Identify which cell holds the provided text, then report its (x, y) central coordinate. 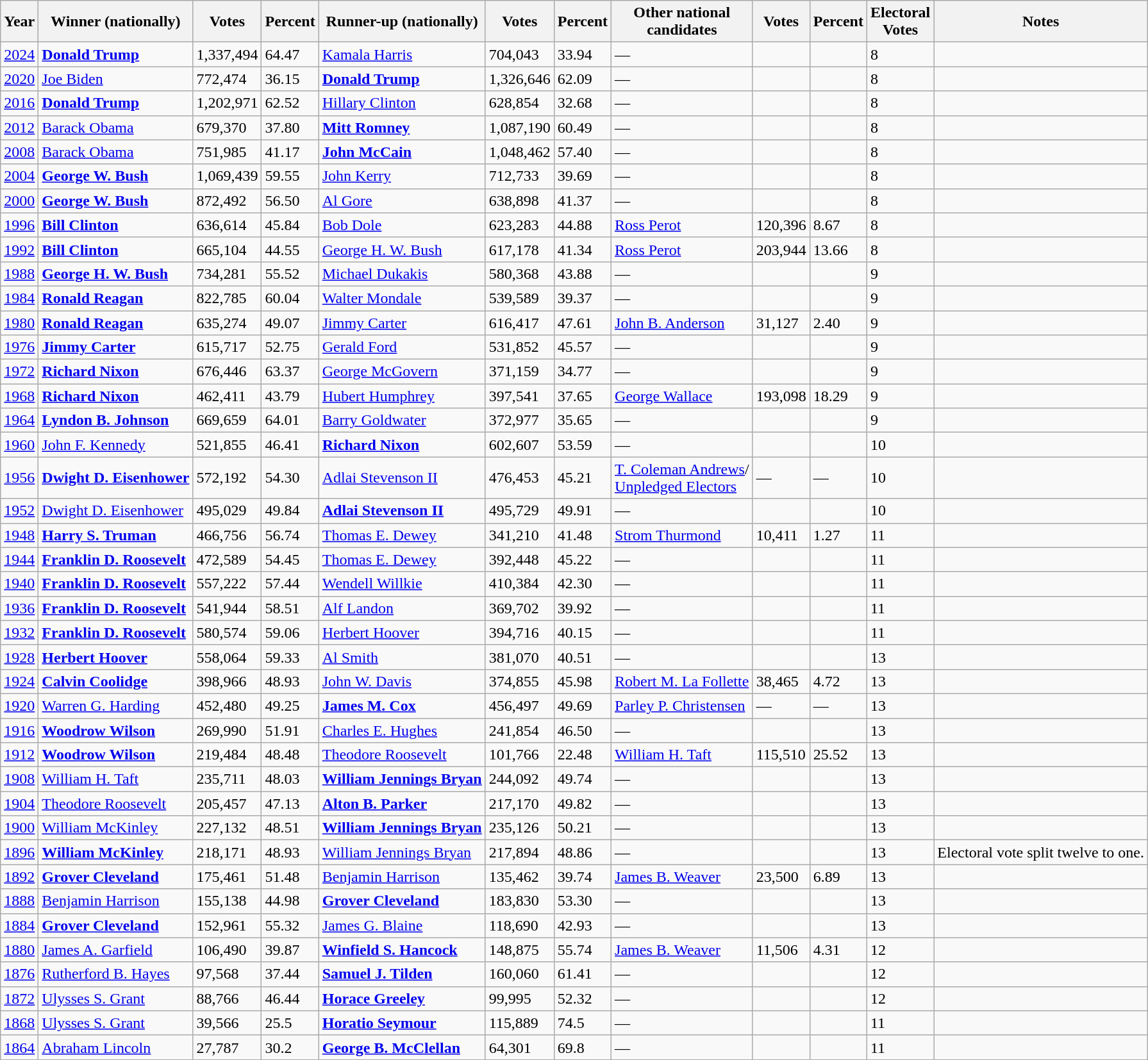
63.37 (290, 372)
T. Coleman Andrews/Unpledged Electors (682, 478)
John McCain (402, 152)
50.21 (582, 828)
27,787 (227, 1047)
452,480 (227, 706)
679,370 (227, 128)
4.31 (838, 950)
44.55 (290, 249)
97,568 (227, 974)
Hillary Clinton (402, 103)
99,995 (519, 998)
45.22 (582, 559)
Abraham Lincoln (115, 1047)
43.79 (290, 396)
ElectoralVotes (900, 22)
193,098 (781, 396)
495,729 (519, 511)
47.61 (582, 322)
539,589 (519, 298)
60.04 (290, 298)
46.44 (290, 998)
46.41 (290, 445)
48.51 (290, 828)
115,889 (519, 1023)
51.91 (290, 730)
2000 (19, 201)
55.52 (290, 274)
665,104 (227, 249)
13.66 (838, 249)
1952 (19, 511)
1896 (19, 852)
48.03 (290, 779)
40.51 (582, 657)
11,506 (781, 950)
1936 (19, 608)
42.93 (582, 925)
2020 (19, 79)
Al Gore (402, 201)
37.80 (290, 128)
106,490 (227, 950)
160,060 (519, 974)
2008 (19, 152)
1900 (19, 828)
1892 (19, 877)
30.2 (290, 1047)
Strom Thurmond (682, 535)
1992 (19, 249)
31,127 (781, 322)
49.07 (290, 322)
217,170 (519, 804)
628,854 (519, 103)
Horace Greeley (402, 998)
55.32 (290, 925)
49.69 (582, 706)
George B. McClellan (402, 1047)
175,461 (227, 877)
235,126 (519, 828)
2016 (19, 103)
54.30 (290, 478)
John F. Kennedy (115, 445)
18.29 (838, 396)
1912 (19, 755)
44.88 (582, 225)
152,961 (227, 925)
1948 (19, 535)
218,171 (227, 852)
32.68 (582, 103)
Winfield S. Hancock (402, 950)
42.30 (582, 584)
1932 (19, 633)
56.74 (290, 535)
48.86 (582, 852)
1964 (19, 420)
John Kerry (402, 176)
1,069,439 (227, 176)
Electoral vote split twelve to one. (1041, 852)
James A. Garfield (115, 950)
8.67 (838, 225)
772,474 (227, 79)
617,178 (519, 249)
227,132 (227, 828)
Hubert Humphrey (402, 396)
1928 (19, 657)
39.69 (582, 176)
Horatio Seymour (402, 1023)
41.34 (582, 249)
872,492 (227, 201)
616,417 (519, 322)
1872 (19, 998)
476,453 (519, 478)
1,087,190 (519, 128)
74.5 (582, 1023)
1924 (19, 681)
1.27 (838, 535)
49.84 (290, 511)
1984 (19, 298)
47.13 (290, 804)
135,462 (519, 877)
60.49 (582, 128)
James G. Blaine (402, 925)
39,566 (227, 1023)
1868 (19, 1023)
41.17 (290, 152)
57.44 (290, 584)
10,411 (781, 535)
Runner-up (nationally) (402, 22)
521,855 (227, 445)
1988 (19, 274)
49.91 (582, 511)
John B. Anderson (682, 322)
1,048,462 (519, 152)
1956 (19, 478)
62.09 (582, 79)
1972 (19, 372)
22.48 (582, 755)
John W. Davis (402, 681)
635,274 (227, 322)
59.33 (290, 657)
219,484 (227, 755)
2.40 (838, 322)
49.74 (582, 779)
1980 (19, 322)
58.51 (290, 608)
2012 (19, 128)
155,138 (227, 901)
235,711 (227, 779)
462,411 (227, 396)
381,070 (519, 657)
25.52 (838, 755)
371,159 (519, 372)
217,894 (519, 852)
734,281 (227, 274)
49.25 (290, 706)
1940 (19, 584)
36.15 (290, 79)
101,766 (519, 755)
241,854 (519, 730)
1,337,494 (227, 54)
41.48 (582, 535)
466,756 (227, 535)
822,785 (227, 298)
472,589 (227, 559)
1960 (19, 445)
Harry S. Truman (115, 535)
33.94 (582, 54)
531,852 (519, 347)
Robert M. La Follette (682, 681)
397,541 (519, 396)
1920 (19, 706)
52.75 (290, 347)
Michael Dukakis (402, 274)
1876 (19, 974)
25.5 (290, 1023)
118,690 (519, 925)
374,855 (519, 681)
40.15 (582, 633)
Alf Landon (402, 608)
636,614 (227, 225)
341,210 (519, 535)
49.82 (582, 804)
64,301 (519, 1047)
580,574 (227, 633)
Samuel J. Tilden (402, 974)
34.77 (582, 372)
Year (19, 22)
39.92 (582, 608)
Charles E. Hughes (402, 730)
269,990 (227, 730)
46.50 (582, 730)
39.87 (290, 950)
580,368 (519, 274)
638,898 (519, 201)
Alton B. Parker (402, 804)
Other nationalcandidates (682, 22)
64.47 (290, 54)
394,716 (519, 633)
Notes (1041, 22)
369,702 (519, 608)
Warren G. Harding (115, 706)
53.59 (582, 445)
2024 (19, 54)
398,966 (227, 681)
55.74 (582, 950)
Joe Biden (115, 79)
George McGovern (402, 372)
51.48 (290, 877)
1916 (19, 730)
1976 (19, 347)
37.44 (290, 974)
1,326,646 (519, 79)
Lyndon B. Johnson (115, 420)
1880 (19, 950)
52.32 (582, 998)
43.88 (582, 274)
557,222 (227, 584)
1884 (19, 925)
1888 (19, 901)
23,500 (781, 877)
410,384 (519, 584)
541,944 (227, 608)
37.65 (582, 396)
1904 (19, 804)
54.45 (290, 559)
Walter Mondale (402, 298)
Wendell Willkie (402, 584)
56.50 (290, 201)
Mitt Romney (402, 128)
6.89 (838, 877)
558,064 (227, 657)
572,192 (227, 478)
1908 (19, 779)
53.30 (582, 901)
669,659 (227, 420)
Winner (nationally) (115, 22)
George Wallace (682, 396)
59.06 (290, 633)
57.40 (582, 152)
88,766 (227, 998)
64.01 (290, 420)
602,607 (519, 445)
44.98 (290, 901)
148,875 (519, 950)
676,446 (227, 372)
69.8 (582, 1047)
Parley P. Christensen (682, 706)
1996 (19, 225)
41.37 (582, 201)
45.21 (582, 478)
James M. Cox (402, 706)
Al Smith (402, 657)
45.57 (582, 347)
115,510 (781, 755)
35.65 (582, 420)
495,029 (227, 511)
1944 (19, 559)
Calvin Coolidge (115, 681)
244,092 (519, 779)
48.48 (290, 755)
39.37 (582, 298)
Bob Dole (402, 225)
1968 (19, 396)
751,985 (227, 152)
1864 (19, 1047)
456,497 (519, 706)
120,396 (781, 225)
2004 (19, 176)
712,733 (519, 176)
62.52 (290, 103)
704,043 (519, 54)
372,977 (519, 420)
45.84 (290, 225)
183,830 (519, 901)
39.74 (582, 877)
1,202,971 (227, 103)
Kamala Harris (402, 54)
Barry Goldwater (402, 420)
45.98 (582, 681)
Rutherford B. Hayes (115, 974)
203,944 (781, 249)
392,448 (519, 559)
59.55 (290, 176)
205,457 (227, 804)
38,465 (781, 681)
61.41 (582, 974)
623,283 (519, 225)
615,717 (227, 347)
Gerald Ford (402, 347)
4.72 (838, 681)
